Return the [X, Y] coordinate for the center point of the cell that contains the specified text.  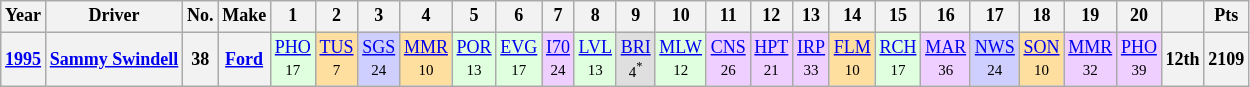
18 [1042, 16]
1995 [24, 59]
MMR32 [1090, 59]
Driver [114, 16]
9 [636, 16]
16 [946, 16]
SON10 [1042, 59]
POR13 [474, 59]
12th [1182, 59]
38 [200, 59]
I7024 [558, 59]
LVL13 [595, 59]
IRP33 [812, 59]
No. [200, 16]
RCH17 [898, 59]
14 [852, 16]
HPT21 [772, 59]
SGS24 [379, 59]
PHO39 [1140, 59]
6 [519, 16]
19 [1090, 16]
BRI4* [636, 59]
MAR36 [946, 59]
4 [426, 16]
17 [994, 16]
12 [772, 16]
Make [244, 16]
Year [24, 16]
10 [680, 16]
5 [474, 16]
PHO17 [292, 59]
NWS24 [994, 59]
2 [336, 16]
MLW12 [680, 59]
7 [558, 16]
FLM10 [852, 59]
Ford [244, 59]
Pts [1226, 16]
MMR10 [426, 59]
3 [379, 16]
TUS7 [336, 59]
13 [812, 16]
8 [595, 16]
EVG17 [519, 59]
11 [728, 16]
Sammy Swindell [114, 59]
20 [1140, 16]
2109 [1226, 59]
1 [292, 16]
CNS26 [728, 59]
15 [898, 16]
